Return [x, y] of the center of cell containing provided text 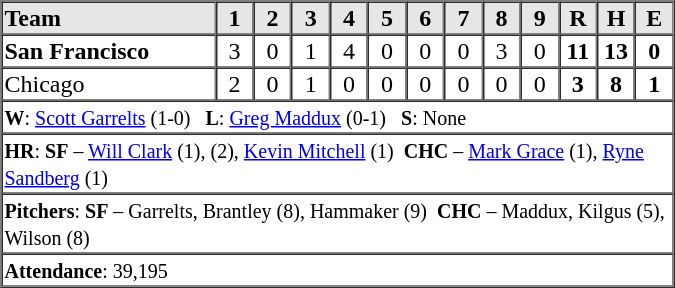
Pitchers: SF – Garrelts, Brantley (8), Hammaker (9) CHC – Maddux, Kilgus (5), Wilson (8) [338, 224]
HR: SF – Will Clark (1), (2), Kevin Mitchell (1) CHC – Mark Grace (1), Ryne Sandberg (1) [338, 164]
Team [109, 18]
W: Scott Garrelts (1-0) L: Greg Maddux (0-1) S: None [338, 116]
Attendance: 39,195 [338, 270]
11 [578, 50]
R [578, 18]
E [654, 18]
Chicago [109, 84]
5 [387, 18]
9 [540, 18]
San Francisco [109, 50]
6 [425, 18]
13 [616, 50]
7 [463, 18]
H [616, 18]
